Pinpoint the cell where the given text exists, returning its (x, y) midpoint coordinate. 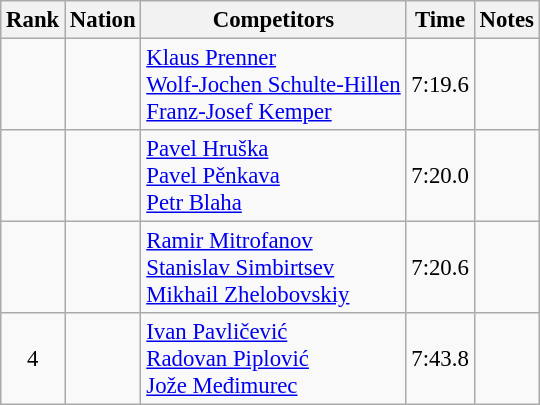
Nation (103, 20)
Time (440, 20)
Notes (506, 20)
7:19.6 (440, 85)
Rank (33, 20)
4 (33, 359)
7:20.0 (440, 176)
Ramir MitrofanovStanislav SimbirtsevMikhail Zhelobovskiy (274, 268)
7:43.8 (440, 359)
Ivan PavličevićRadovan PiplovićJože Međimurec (274, 359)
Pavel HruškaPavel PěnkavaPetr Blaha (274, 176)
Klaus PrennerWolf-Jochen Schulte-HillenFranz-Josef Kemper (274, 85)
Competitors (274, 20)
7:20.6 (440, 268)
